Search for the cell housing the specified text and yield its [x, y] center coordinate. 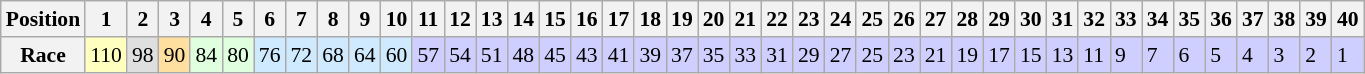
22 [777, 19]
76 [270, 55]
20 [714, 19]
80 [238, 55]
45 [555, 55]
24 [841, 19]
10 [397, 19]
16 [587, 19]
36 [1221, 19]
43 [587, 55]
18 [650, 19]
51 [492, 55]
30 [1031, 19]
40 [1348, 19]
14 [523, 19]
12 [460, 19]
8 [333, 19]
32 [1094, 19]
Position [43, 19]
28 [967, 19]
34 [1158, 19]
57 [428, 55]
90 [175, 55]
84 [206, 55]
72 [302, 55]
60 [397, 55]
68 [333, 55]
26 [904, 19]
54 [460, 55]
Race [43, 55]
48 [523, 55]
38 [1285, 19]
64 [365, 55]
110 [106, 55]
98 [143, 55]
41 [619, 55]
